For the text-containing cell, return its midpoint in (x, y) coordinate format. 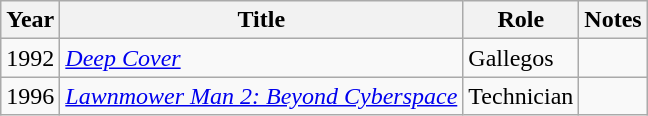
Technician (521, 96)
Lawnmower Man 2: Beyond Cyberspace (262, 96)
Gallegos (521, 58)
Role (521, 20)
Year (30, 20)
Deep Cover (262, 58)
Title (262, 20)
1992 (30, 58)
1996 (30, 96)
Notes (613, 20)
